Extract the [X, Y] coordinate from the center of the cell holding the provided text.  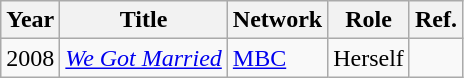
2008 [30, 58]
Role [369, 20]
Year [30, 20]
Title [144, 20]
MBC [277, 58]
Herself [369, 58]
We Got Married [144, 58]
Ref. [436, 20]
Network [277, 20]
